Search for the cell housing the specified text and yield its (X, Y) center coordinate. 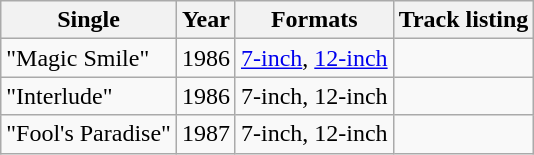
1987 (206, 134)
Formats (314, 20)
"Fool's Paradise" (89, 134)
"Interlude" (89, 96)
Single (89, 20)
"Magic Smile" (89, 58)
Year (206, 20)
Track listing (464, 20)
